Scan for the cell matching the given text and deliver its (x, y) coordinate at center. 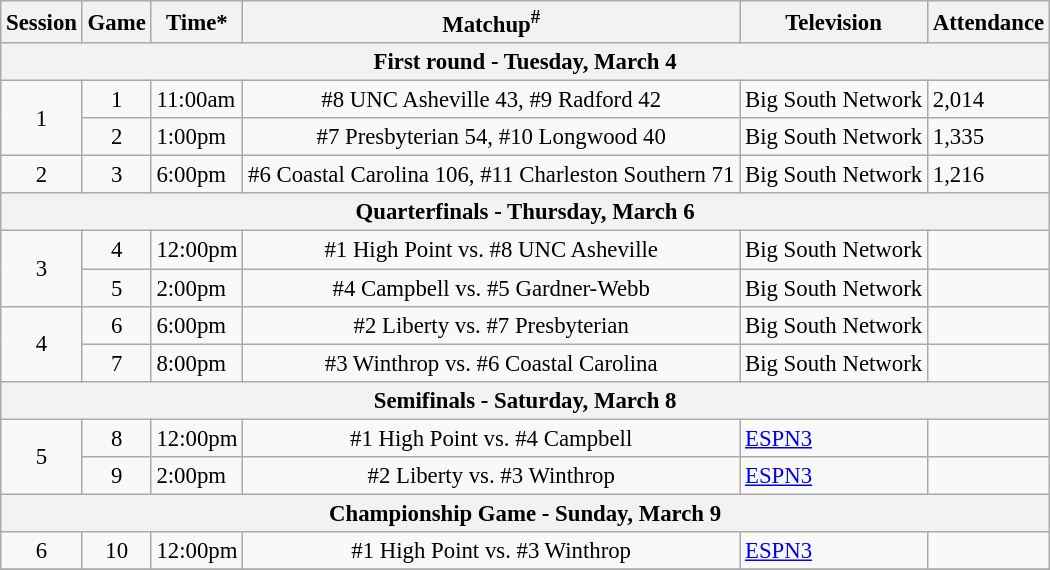
8:00pm (197, 363)
2,014 (988, 100)
Session (42, 22)
Matchup# (492, 22)
8 (116, 438)
1,216 (988, 175)
Attendance (988, 22)
10 (116, 551)
7 (116, 363)
#6 Coastal Carolina 106, #11 Charleston Southern 71 (492, 175)
Semifinals - Saturday, March 8 (526, 400)
#7 Presbyterian 54, #10 Longwood 40 (492, 137)
9 (116, 476)
Championship Game - Sunday, March 9 (526, 513)
#3 Winthrop vs. #6 Coastal Carolina (492, 363)
Game (116, 22)
#2 Liberty vs. #7 Presbyterian (492, 325)
#2 Liberty vs. #3 Winthrop (492, 476)
#8 UNC Asheville 43, #9 Radford 42 (492, 100)
1:00pm (197, 137)
#4 Campbell vs. #5 Gardner-Webb (492, 288)
#1 High Point vs. #4 Campbell (492, 438)
Television (834, 22)
11:00am (197, 100)
Quarterfinals - Thursday, March 6 (526, 213)
First round - Tuesday, March 4 (526, 62)
#1 High Point vs. #8 UNC Asheville (492, 250)
1,335 (988, 137)
#1 High Point vs. #3 Winthrop (492, 551)
Time* (197, 22)
